For the text-containing cell, return its midpoint in [x, y] coordinate format. 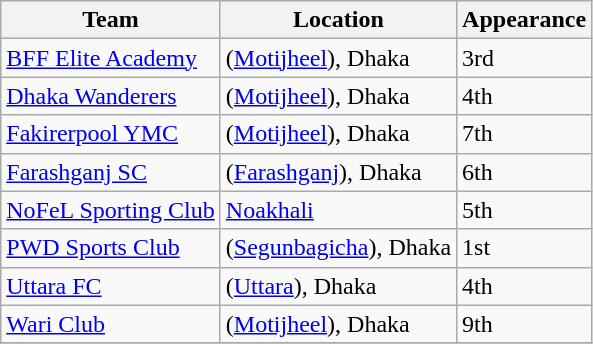
Appearance [524, 20]
Uttara FC [111, 286]
(Segunbagicha), Dhaka [338, 248]
Fakirerpool YMC [111, 134]
PWD Sports Club [111, 248]
6th [524, 172]
Farashganj SC [111, 172]
Wari Club [111, 324]
Team [111, 20]
Noakhali [338, 210]
9th [524, 324]
(Farashganj), Dhaka [338, 172]
1st [524, 248]
(Uttara), Dhaka [338, 286]
Dhaka Wanderers [111, 96]
7th [524, 134]
Location [338, 20]
3rd [524, 58]
NoFeL Sporting Club [111, 210]
BFF Elite Academy [111, 58]
5th [524, 210]
